Return the (x, y) coordinate for the center point of the cell that contains the specified text.  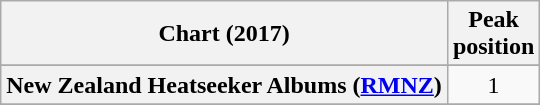
Peak position (493, 34)
New Zealand Heatseeker Albums (RMNZ) (224, 85)
Chart (2017) (224, 34)
1 (493, 85)
